Capture the cell that displays the provided text and extract its (X, Y) central coordinate. 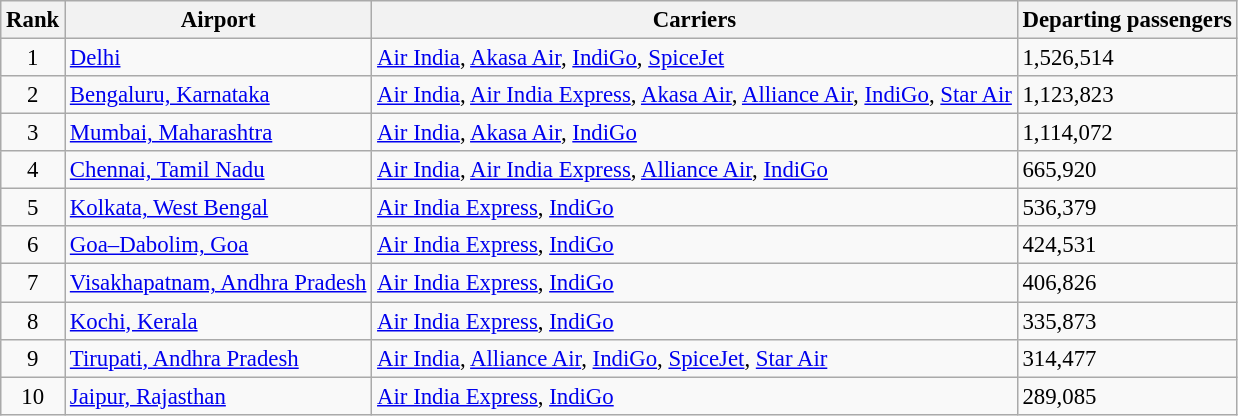
Departing passengers (1127, 20)
1,123,823 (1127, 95)
Tirupati, Andhra Pradesh (218, 358)
Delhi (218, 58)
2 (33, 95)
Air India, Akasa Air, IndiGo (694, 133)
1,114,072 (1127, 133)
10 (33, 396)
424,531 (1127, 245)
Carriers (694, 20)
Air India, Air India Express, Alliance Air, IndiGo (694, 170)
1,526,514 (1127, 58)
Air India, Air India Express, Akasa Air, Alliance Air, IndiGo, Star Air (694, 95)
3 (33, 133)
335,873 (1127, 321)
9 (33, 358)
Air India, Akasa Air, IndiGo, SpiceJet (694, 58)
Kochi, Kerala (218, 321)
Air India, Alliance Air, IndiGo, SpiceJet, Star Air (694, 358)
289,085 (1127, 396)
406,826 (1127, 283)
8 (33, 321)
7 (33, 283)
536,379 (1127, 208)
Bengaluru, Karnataka (218, 95)
Jaipur, Rajasthan (218, 396)
Chennai, Tamil Nadu (218, 170)
1 (33, 58)
314,477 (1127, 358)
Mumbai, Maharashtra (218, 133)
Kolkata, West Bengal (218, 208)
5 (33, 208)
Rank (33, 20)
Visakhapatnam, Andhra Pradesh (218, 283)
6 (33, 245)
665,920 (1127, 170)
Airport (218, 20)
Goa–Dabolim, Goa (218, 245)
4 (33, 170)
